Search for the cell housing the specified text and yield its (x, y) center coordinate. 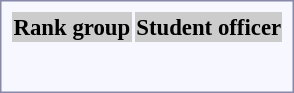
Rank group (72, 27)
Student officer (209, 27)
